Return the [X, Y] coordinate for the center point of the cell that contains the specified text.  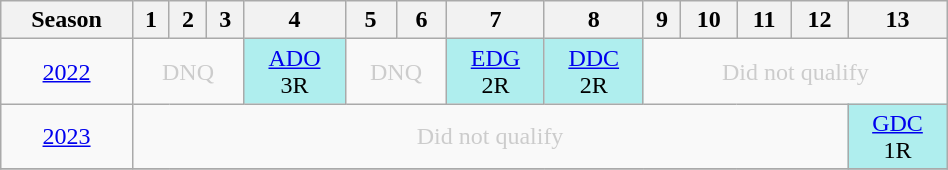
DDC2R [594, 72]
Season [67, 20]
2022 [67, 72]
6 [422, 20]
13 [898, 20]
2023 [67, 136]
8 [594, 20]
12 [819, 20]
4 [295, 20]
GDC1R [898, 136]
9 [662, 20]
10 [709, 20]
11 [764, 20]
1 [150, 20]
7 [496, 20]
5 [370, 20]
ADO3R [295, 72]
2 [188, 20]
EDG2R [496, 72]
3 [226, 20]
